Return the (X, Y) coordinate for the center point of the cell that contains the specified text.  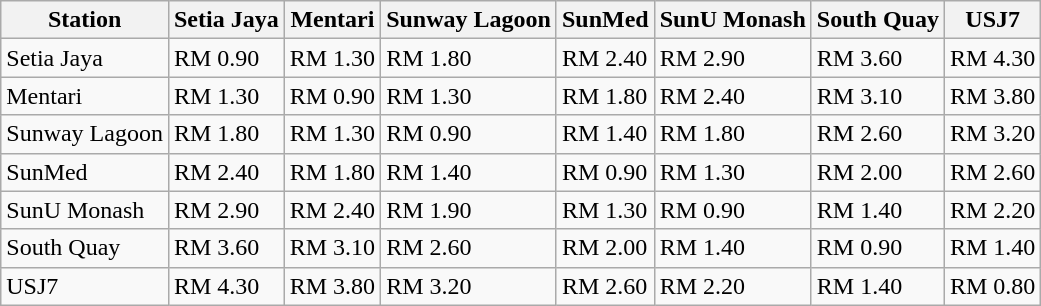
RM 0.80 (992, 286)
RM 1.90 (469, 210)
Station (85, 20)
